Determine the [x, y] coordinate at the center of the cell enclosing the given text.  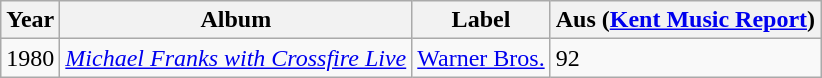
1980 [30, 58]
Warner Bros. [481, 58]
Label [481, 20]
Album [236, 20]
Year [30, 20]
Michael Franks with Crossfire Live [236, 58]
Aus (Kent Music Report) [685, 20]
92 [685, 58]
